Locate the cell with the specified text and output its [X, Y] center coordinate. 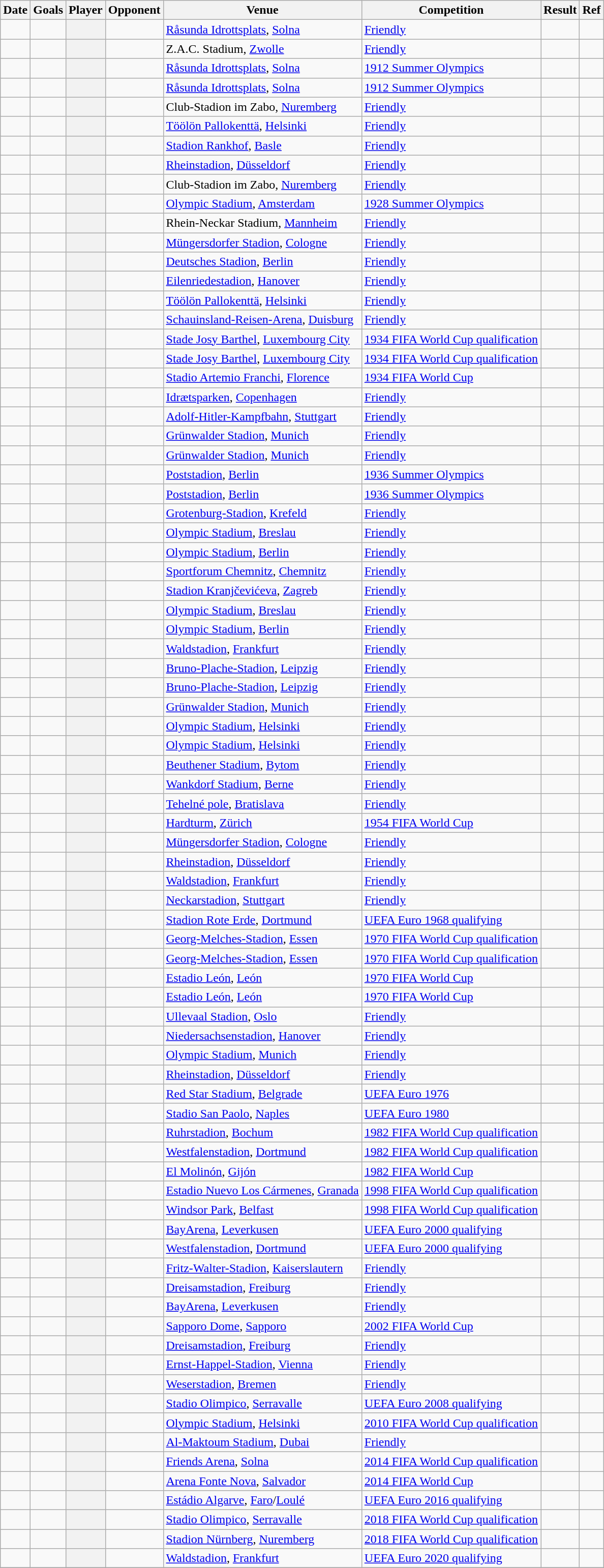
Z.A.C. Stadium, Zwolle [262, 49]
Red Star Stadium, Belgrade [262, 1094]
Fritz-Walter-Stadion, Kaiserslautern [262, 1268]
Deutsches Stadion, Berlin [262, 262]
Venue [262, 10]
Hardturm, Zürich [262, 823]
1954 FIFA World Cup [451, 823]
Neckarstadion, Stuttgart [262, 900]
Ernst-Happel-Stadion, Vienna [262, 1365]
Date [15, 10]
UEFA Euro 2016 qualifying [451, 1500]
Sapporo Dome, Sapporo [262, 1326]
Idrætsparken, Copenhagen [262, 397]
Stadion Kranjčevićeva, Zagreb [262, 591]
Result [560, 10]
Adolf-Hitler-Kampfbahn, Stuttgart [262, 416]
Ullevaal Stadion, Oslo [262, 1016]
UEFA Euro 2008 qualifying [451, 1403]
Estadio Nuevo Los Cármenes, Granada [262, 1191]
Schauinsland-Reisen-Arena, Duisburg [262, 320]
UEFA Euro 1980 [451, 1113]
Windsor Park, Belfast [262, 1210]
Weserstadion, Bremen [262, 1384]
UEFA Euro 2020 qualifying [451, 1558]
Goals [48, 10]
Olympic Stadium, Munich [262, 1055]
Friends Arena, Solna [262, 1461]
2014 FIFA World Cup qualification [451, 1461]
Competition [451, 10]
Ruhrstadion, Bochum [262, 1132]
Eilenriedestadion, Hanover [262, 281]
1928 Summer Olympics [451, 203]
1982 FIFA World Cup [451, 1171]
Opponent [134, 10]
Player [86, 10]
Al-Maktoum Stadium, Dubai [262, 1442]
Stadio Artemio Franchi, Florence [262, 378]
1934 FIFA World Cup [451, 378]
Stadion Rankhof, Basle [262, 145]
Niedersachsenstadion, Hanover [262, 1036]
Olympic Stadium, Amsterdam [262, 203]
Beuthener Stadium, Bytom [262, 765]
Ref [592, 10]
Grotenburg-Stadion, Krefeld [262, 513]
El Molinón, Gijón [262, 1171]
UEFA Euro 1968 qualifying [451, 920]
Stadion Nürnberg, Nuremberg [262, 1539]
2002 FIFA World Cup [451, 1326]
Tehelné pole, Bratislava [262, 803]
Rhein-Neckar Stadium, Mannheim [262, 223]
Arena Fonte Nova, Salvador [262, 1481]
UEFA Euro 1976 [451, 1094]
2014 FIFA World Cup [451, 1481]
Stadio San Paolo, Naples [262, 1113]
2010 FIFA World Cup qualification [451, 1423]
Sportforum Chemnitz, Chemnitz [262, 571]
Stadion Rote Erde, Dortmund [262, 920]
Wankdorf Stadium, Berne [262, 784]
Estádio Algarve, Faro/Loulé [262, 1500]
